Locate the cell with the specified text and output its (X, Y) center coordinate. 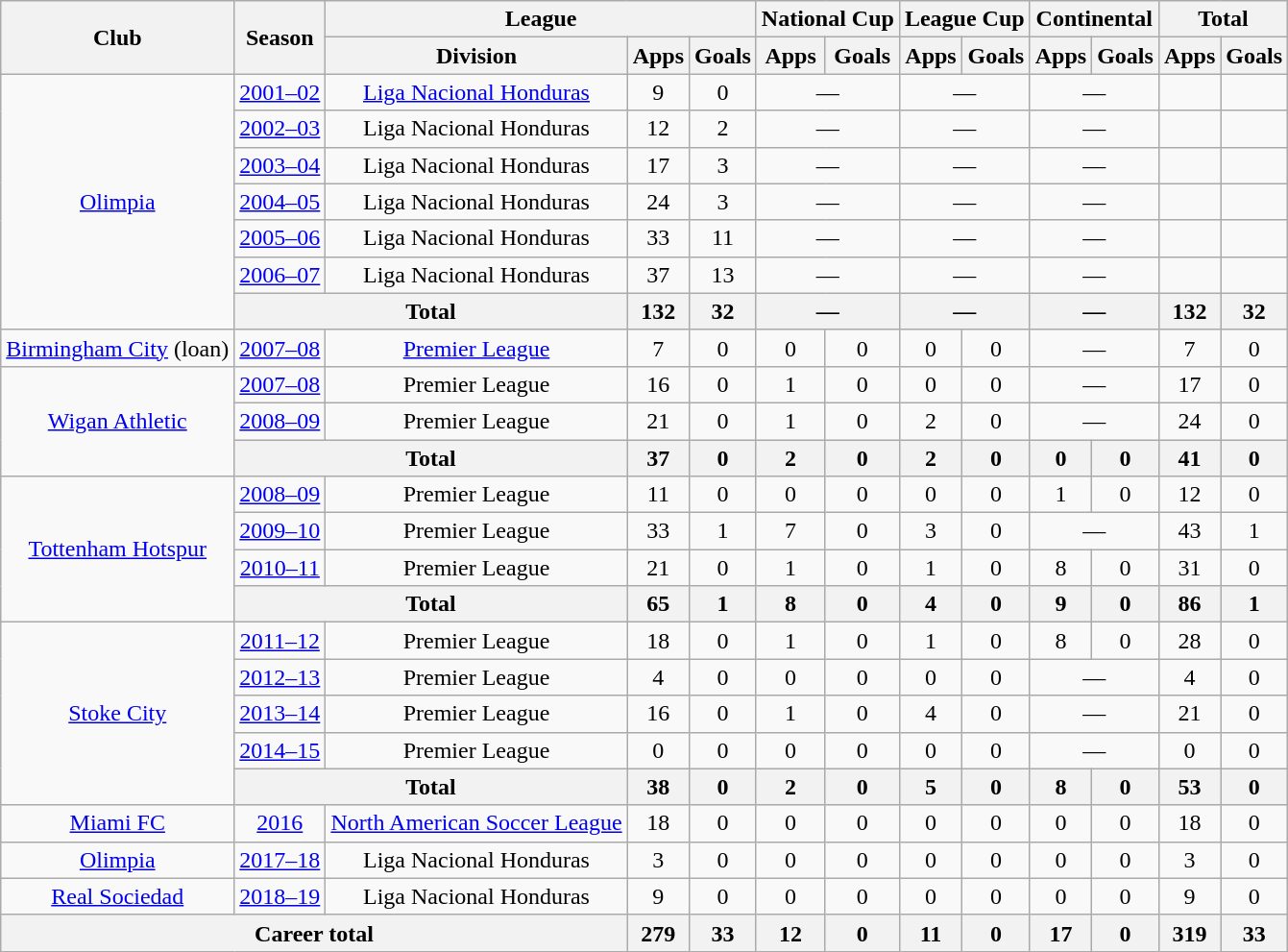
Birmingham City (loan) (117, 348)
2002–03 (280, 129)
2012–13 (280, 677)
Tottenham Hotspur (117, 549)
2014–15 (280, 750)
13 (723, 275)
Season (280, 37)
2010–11 (280, 568)
2009–10 (280, 531)
2006–07 (280, 275)
279 (658, 933)
2013–14 (280, 714)
2004–05 (280, 202)
5 (930, 787)
National Cup (828, 19)
31 (1189, 568)
League Cup (964, 19)
43 (1189, 531)
Stoke City (117, 714)
86 (1189, 604)
65 (658, 604)
Real Sociedad (117, 896)
41 (1189, 458)
2016 (280, 823)
Wigan Athletic (117, 421)
38 (658, 787)
North American Soccer League (476, 823)
Career total (314, 933)
2005–06 (280, 238)
Continental (1094, 19)
28 (1189, 641)
Miami FC (117, 823)
Division (476, 56)
2017–18 (280, 860)
2001–02 (280, 92)
319 (1189, 933)
2011–12 (280, 641)
2003–04 (280, 165)
53 (1189, 787)
Club (117, 37)
2018–19 (280, 896)
League (541, 19)
